Capture the cell that displays the provided text and extract its (x, y) central coordinate. 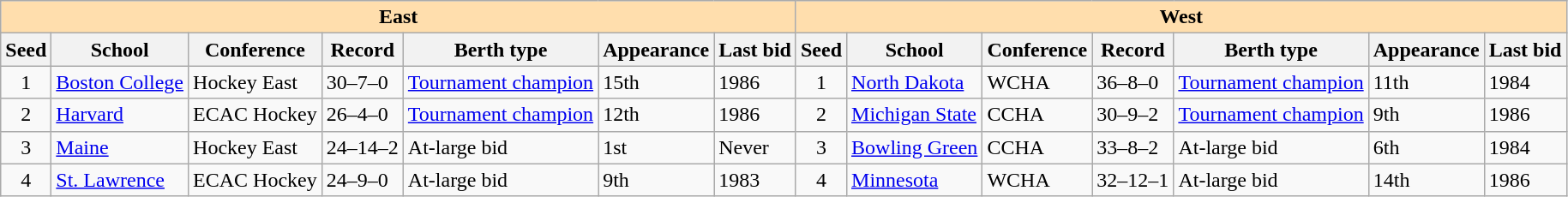
32–12–1 (1133, 180)
Boston College (120, 82)
Michigan State (915, 115)
6th (1427, 147)
Maine (120, 147)
East (399, 17)
1st (657, 147)
Harvard (120, 115)
26–4–0 (362, 115)
24–14–2 (362, 147)
12th (657, 115)
15th (657, 82)
24–9–0 (362, 180)
33–8–2 (1133, 147)
36–8–0 (1133, 82)
1983 (755, 180)
14th (1427, 180)
West (1181, 17)
30–9–2 (1133, 115)
30–7–0 (362, 82)
North Dakota (915, 82)
Bowling Green (915, 147)
11th (1427, 82)
Never (755, 147)
Minnesota (915, 180)
St. Lawrence (120, 180)
